Find where the given text appears and provide that cell's center as [X, Y] coordinate. 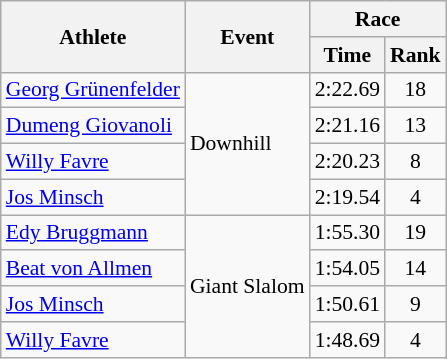
Rank [416, 55]
Edy Bruggmann [93, 233]
Georg Grünenfelder [93, 90]
2:21.16 [348, 126]
1:50.61 [348, 304]
Event [248, 36]
2:20.23 [348, 162]
Downhill [248, 143]
14 [416, 269]
9 [416, 304]
13 [416, 126]
Dumeng Giovanoli [93, 126]
2:19.54 [348, 197]
Beat von Allmen [93, 269]
8 [416, 162]
1:54.05 [348, 269]
Time [348, 55]
Giant Slalom [248, 286]
19 [416, 233]
1:55.30 [348, 233]
Athlete [93, 36]
Race [378, 19]
1:48.69 [348, 340]
18 [416, 90]
2:22.69 [348, 90]
